Determine the [X, Y] coordinate at the center of the cell enclosing the given text.  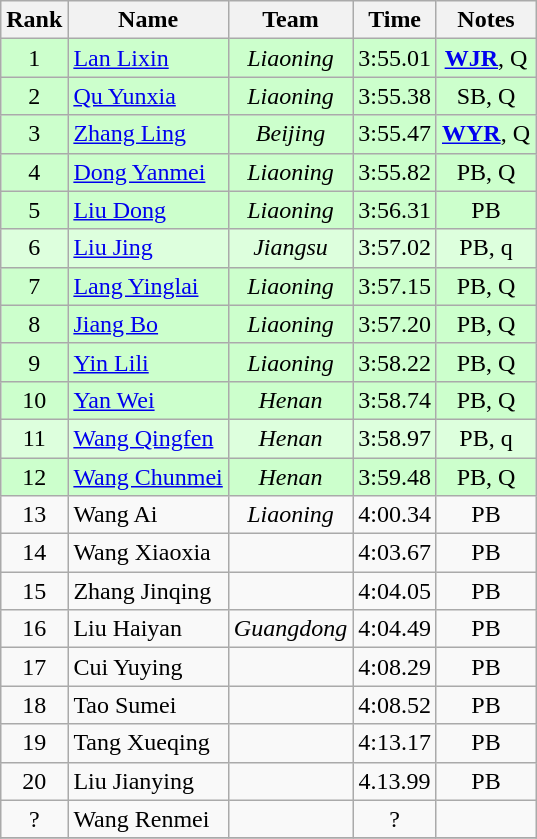
1 [34, 58]
Zhang Ling [148, 134]
4.13.99 [395, 781]
Wang Qingfen [148, 438]
WJR, Q [486, 58]
15 [34, 591]
3:55.82 [395, 172]
Liu Dong [148, 210]
Yan Wei [148, 400]
2 [34, 96]
Yin Lili [148, 362]
19 [34, 743]
9 [34, 362]
Guangdong [290, 629]
Beijing [290, 134]
4:04.05 [395, 591]
3:55.01 [395, 58]
3:58.74 [395, 400]
5 [34, 210]
Cui Yuying [148, 667]
16 [34, 629]
Qu Yunxia [148, 96]
Jiang Bo [148, 324]
Wang Xiaoxia [148, 553]
4:03.67 [395, 553]
Time [395, 20]
10 [34, 400]
11 [34, 438]
Jiangsu [290, 248]
3:55.47 [395, 134]
3:55.38 [395, 96]
6 [34, 248]
Tao Sumei [148, 705]
3:57.20 [395, 324]
Rank [34, 20]
17 [34, 667]
Lang Yinglai [148, 286]
20 [34, 781]
Liu Jing [148, 248]
Liu Haiyan [148, 629]
Wang Chunmei [148, 477]
7 [34, 286]
Lan Lixin [148, 58]
3 [34, 134]
4:08.52 [395, 705]
12 [34, 477]
3:58.22 [395, 362]
4:08.29 [395, 667]
4:13.17 [395, 743]
Zhang Jinqing [148, 591]
Dong Yanmei [148, 172]
18 [34, 705]
3:57.15 [395, 286]
14 [34, 553]
Liu Jianying [148, 781]
SB, Q [486, 96]
Notes [486, 20]
4 [34, 172]
4:04.49 [395, 629]
Wang Renmei [148, 819]
WYR, Q [486, 134]
3:57.02 [395, 248]
13 [34, 515]
Name [148, 20]
4:00.34 [395, 515]
3:58.97 [395, 438]
Team [290, 20]
Wang Ai [148, 515]
8 [34, 324]
3:59.48 [395, 477]
3:56.31 [395, 210]
Tang Xueqing [148, 743]
